Pinpoint the cell where the given text exists, returning its [X, Y] midpoint coordinate. 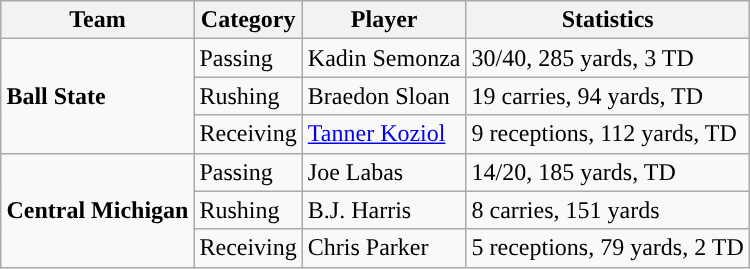
B.J. Harris [384, 210]
Statistics [608, 20]
Ball State [98, 96]
Team [98, 20]
19 carries, 94 yards, TD [608, 96]
30/40, 285 yards, 3 TD [608, 58]
5 receptions, 79 yards, 2 TD [608, 248]
Player [384, 20]
Tanner Koziol [384, 134]
Chris Parker [384, 248]
Central Michigan [98, 210]
Kadin Semonza [384, 58]
14/20, 185 yards, TD [608, 172]
8 carries, 151 yards [608, 210]
Braedon Sloan [384, 96]
Category [248, 20]
Joe Labas [384, 172]
9 receptions, 112 yards, TD [608, 134]
